Provide the [x, y] coordinate of the cell's center where the given text is located.  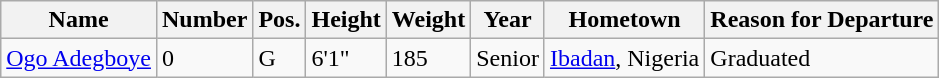
Year [508, 20]
Reason for Departure [822, 20]
Senior [508, 58]
Number [204, 20]
185 [428, 58]
Name [79, 20]
Graduated [822, 58]
Weight [428, 20]
G [280, 58]
Ogo Adegboye [79, 58]
Height [346, 20]
0 [204, 58]
6'1" [346, 58]
Pos. [280, 20]
Hometown [624, 20]
Ibadan, Nigeria [624, 58]
